Extract the [X, Y] coordinate from the center of the cell holding the provided text.  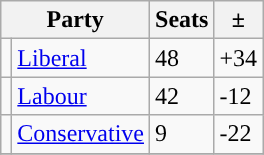
Conservative [81, 134]
-12 [238, 96]
-22 [238, 134]
Seats [182, 20]
± [238, 20]
42 [182, 96]
48 [182, 58]
9 [182, 134]
Party [76, 20]
Liberal [81, 58]
Labour [81, 96]
+34 [238, 58]
